Detect which cell encompasses the target text, then output its [X, Y] center coordinate. 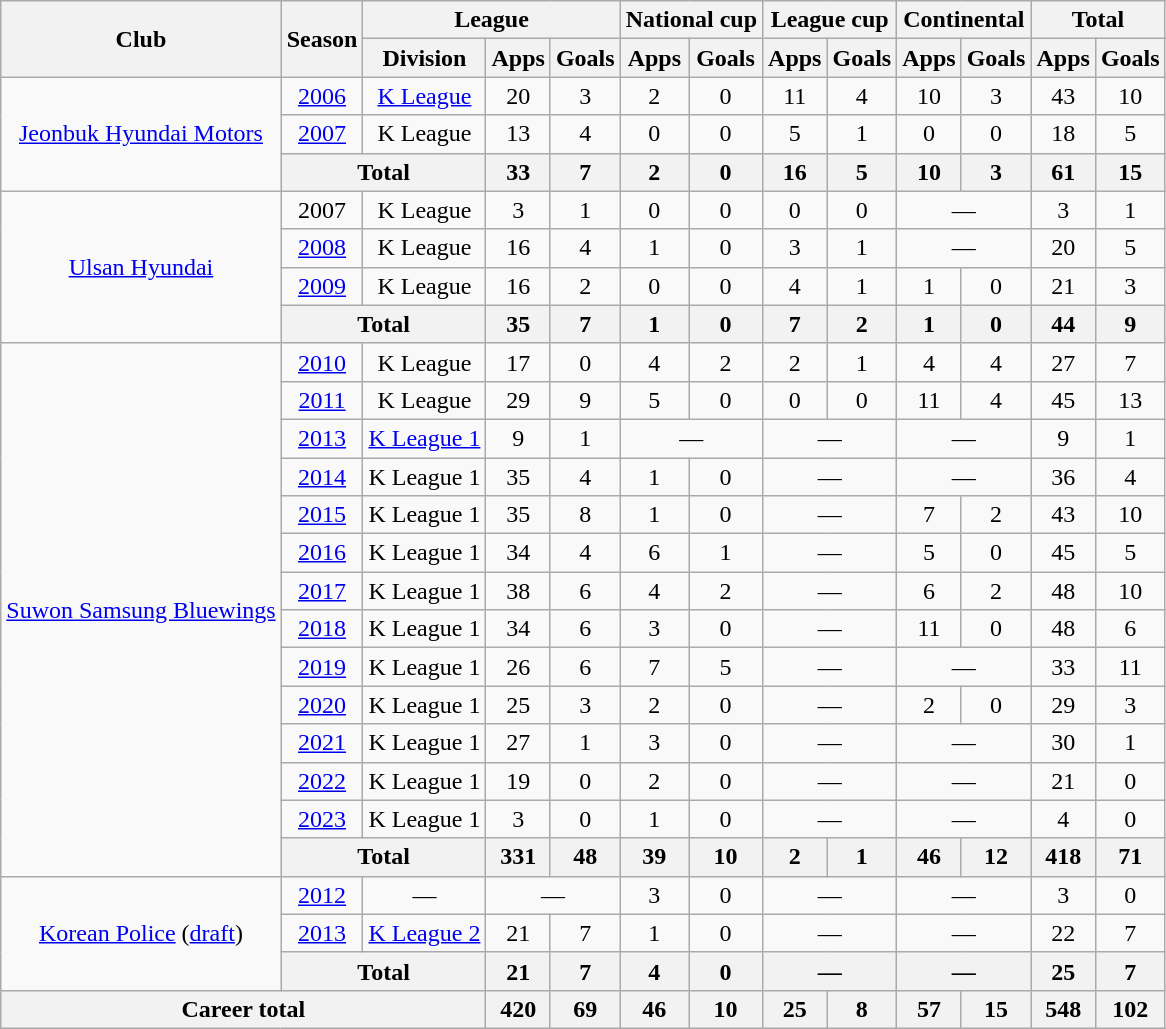
League [492, 20]
National cup [691, 20]
2019 [322, 667]
26 [518, 667]
18 [1063, 134]
Suwon Samsung Bluewings [141, 610]
2014 [322, 477]
Club [141, 39]
44 [1063, 324]
Season [322, 39]
2015 [322, 515]
Ulsan Hyundai [141, 267]
2023 [322, 819]
331 [518, 857]
2009 [322, 286]
2006 [322, 96]
22 [1063, 933]
2018 [322, 629]
2010 [322, 362]
Korean Police (draft) [141, 933]
2012 [322, 895]
57 [929, 1009]
Jeonbuk Hyundai Motors [141, 134]
17 [518, 362]
K League 2 [424, 933]
102 [1130, 1009]
2008 [322, 248]
38 [518, 591]
548 [1063, 1009]
2020 [322, 705]
2021 [322, 743]
39 [654, 857]
League cup [830, 20]
2011 [322, 400]
Division [424, 58]
2022 [322, 781]
71 [1130, 857]
61 [1063, 172]
Career total [244, 1009]
2017 [322, 591]
2016 [322, 553]
69 [585, 1009]
36 [1063, 477]
12 [996, 857]
Continental [964, 20]
30 [1063, 743]
420 [518, 1009]
418 [1063, 857]
19 [518, 781]
